Detect which cell encompasses the target text, then output its [X, Y] center coordinate. 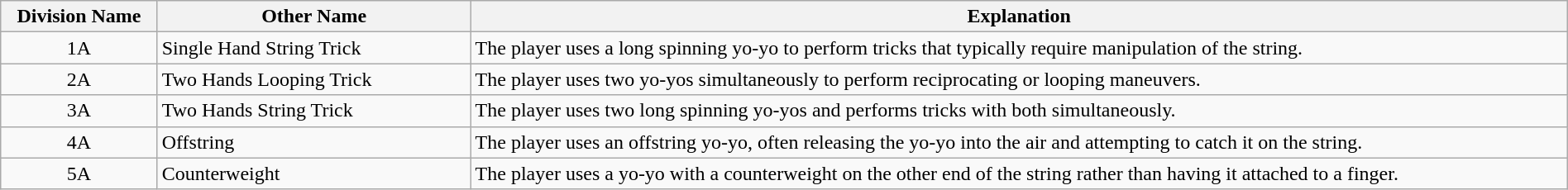
The player uses two yo-yos simultaneously to perform reciprocating or looping maneuvers. [1019, 79]
2A [79, 79]
Offstring [314, 142]
The player uses two long spinning yo-yos and performs tricks with both simultaneously. [1019, 111]
1A [79, 48]
Division Name [79, 17]
3A [79, 111]
The player uses an offstring yo-yo, often releasing the yo-yo into the air and attempting to catch it on the string. [1019, 142]
4A [79, 142]
The player uses a long spinning yo-yo to perform tricks that typically require manipulation of the string. [1019, 48]
Two Hands String Trick [314, 111]
Single Hand String Trick [314, 48]
Other Name [314, 17]
5A [79, 173]
Two Hands Looping Trick [314, 79]
The player uses a yo-yo with a counterweight on the other end of the string rather than having it attached to a finger. [1019, 173]
Counterweight [314, 173]
Explanation [1019, 17]
